Return the [x, y] coordinate for the center point of the cell that contains the specified text.  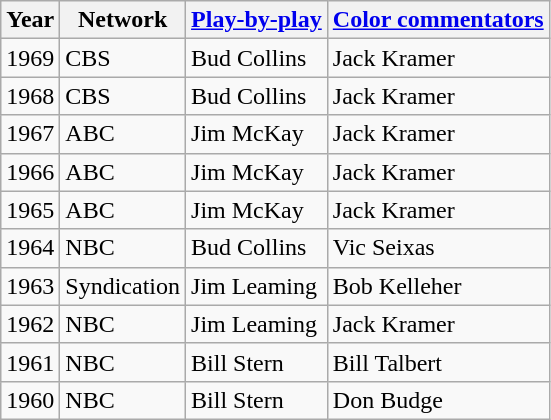
Bill Talbert [438, 362]
Network [123, 20]
1961 [30, 362]
1966 [30, 172]
Syndication [123, 286]
1963 [30, 286]
Play-by-play [257, 20]
Bob Kelleher [438, 286]
1964 [30, 248]
1968 [30, 96]
1969 [30, 58]
Year [30, 20]
1962 [30, 324]
1960 [30, 400]
1967 [30, 134]
Vic Seixas [438, 248]
Don Budge [438, 400]
Color commentators [438, 20]
1965 [30, 210]
